Detect which cell encompasses the target text, then output its [X, Y] center coordinate. 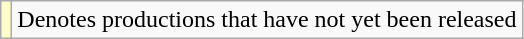
Denotes productions that have not yet been released [267, 20]
